Provide the (X, Y) coordinate of the cell's center where the given text is located.  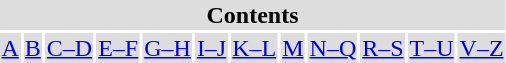
M (293, 48)
N–Q (333, 48)
Contents (252, 15)
E–F (118, 48)
T–U (432, 48)
A (10, 48)
C–D (69, 48)
K–L (254, 48)
I–J (211, 48)
V–Z (482, 48)
B (32, 48)
R–S (383, 48)
G–H (168, 48)
